Output the [X, Y] coordinate of the center of the cell containing the given text.  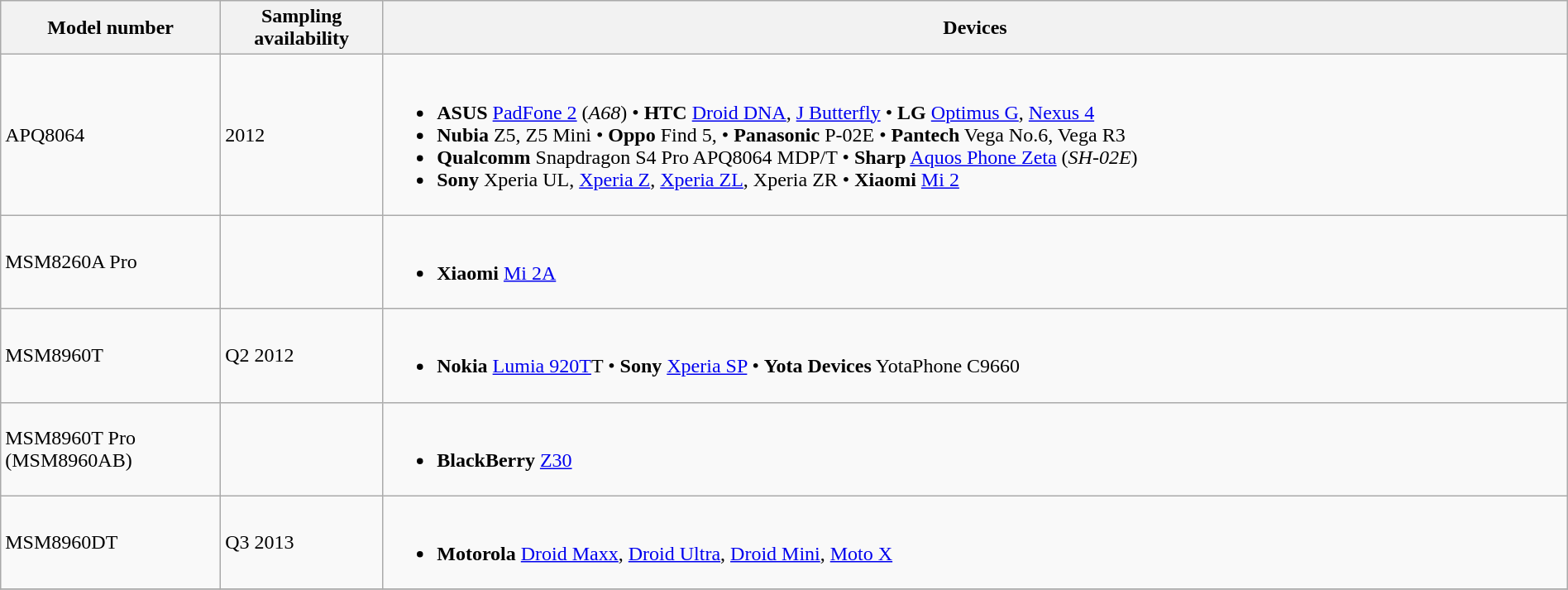
MSM8960T [111, 356]
Q3 2013 [302, 543]
Xiaomi Mi 2A [976, 261]
MSM8260A Pro [111, 261]
Motorola Droid Maxx, Droid Ultra, Droid Mini, Moto X [976, 543]
MSM8960DT [111, 543]
BlackBerry Z30 [976, 448]
APQ8064 [111, 135]
Samplingavailability [302, 28]
Model number [111, 28]
Devices [976, 28]
Nokia Lumia 920TT • Sony Xperia SP • Yota Devices YotaPhone C9660 [976, 356]
MSM8960T Pro(MSM8960AB) [111, 448]
2012 [302, 135]
Q2 2012 [302, 356]
